Find where the given text appears and provide that cell's center as [x, y] coordinate. 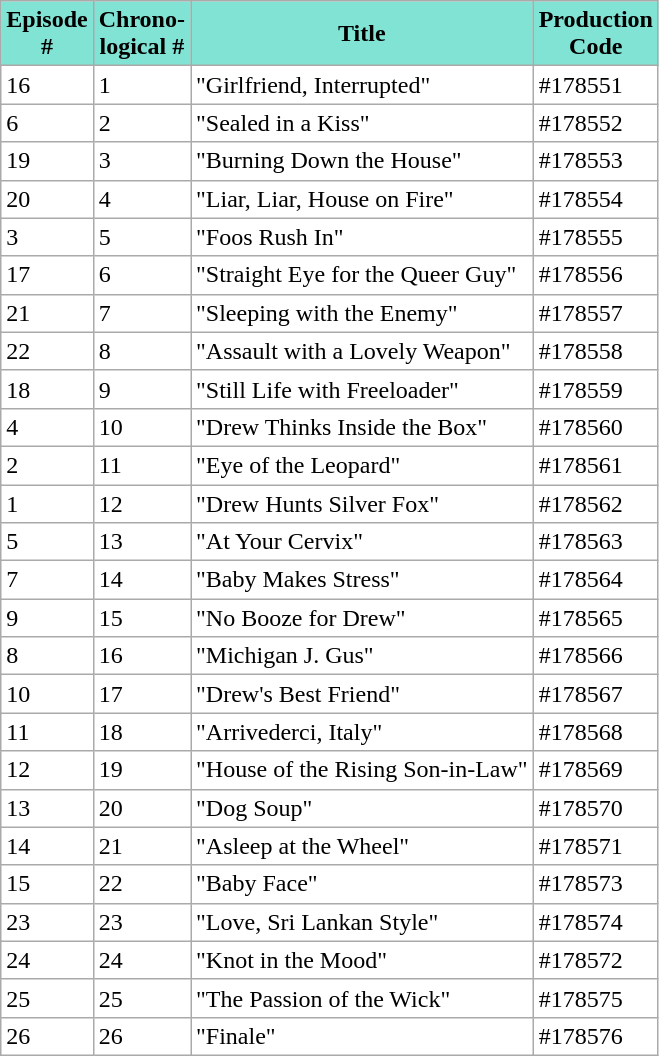
Chrono-logical # [142, 34]
"Burning Down the House" [362, 161]
"The Passion of the Wick" [362, 998]
"Assault with a Lovely Weapon" [362, 351]
"Baby Makes Stress" [362, 580]
#178563 [596, 542]
"Foos Rush In" [362, 237]
#178553 [596, 161]
Title [362, 34]
"At Your Cervix" [362, 542]
#178572 [596, 960]
"Finale" [362, 1036]
"Dog Soup" [362, 808]
"Michigan J. Gus" [362, 656]
"No Booze for Drew" [362, 618]
#178558 [596, 351]
"Liar, Liar, House on Fire" [362, 199]
#178562 [596, 503]
#178567 [596, 694]
#178557 [596, 313]
#178555 [596, 237]
#178565 [596, 618]
"Still Life with Freeloader" [362, 389]
"Drew's Best Friend" [362, 694]
#178573 [596, 884]
"Sealed in a Kiss" [362, 123]
#178571 [596, 846]
"House of the Rising Son-in-Law" [362, 770]
"Sleeping with the Enemy" [362, 313]
#178551 [596, 85]
#178566 [596, 656]
"Arrivederci, Italy" [362, 732]
"Knot in the Mood" [362, 960]
Episode# [47, 34]
"Drew Hunts Silver Fox" [362, 503]
#178561 [596, 465]
#178554 [596, 199]
"Eye of the Leopard" [362, 465]
#178574 [596, 922]
"Girlfriend, Interrupted" [362, 85]
#178568 [596, 732]
"Straight Eye for the Queer Guy" [362, 275]
#178556 [596, 275]
#178576 [596, 1036]
"Asleep at the Wheel" [362, 846]
ProductionCode [596, 34]
#178570 [596, 808]
"Drew Thinks Inside the Box" [362, 427]
#178564 [596, 580]
#178559 [596, 389]
"Baby Face" [362, 884]
#178560 [596, 427]
#178575 [596, 998]
#178569 [596, 770]
#178552 [596, 123]
"Love, Sri Lankan Style" [362, 922]
